Detect which cell encompasses the target text, then output its (X, Y) center coordinate. 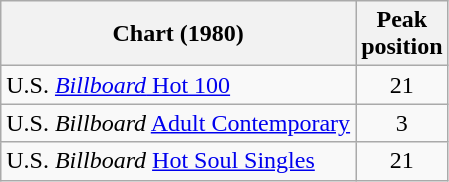
3 (402, 123)
U.S. Billboard Adult Contemporary (178, 123)
Peakposition (402, 34)
Chart (1980) (178, 34)
U.S. Billboard Hot Soul Singles (178, 161)
U.S. Billboard Hot 100 (178, 85)
